Pinpoint the cell where the given text exists, returning its [x, y] midpoint coordinate. 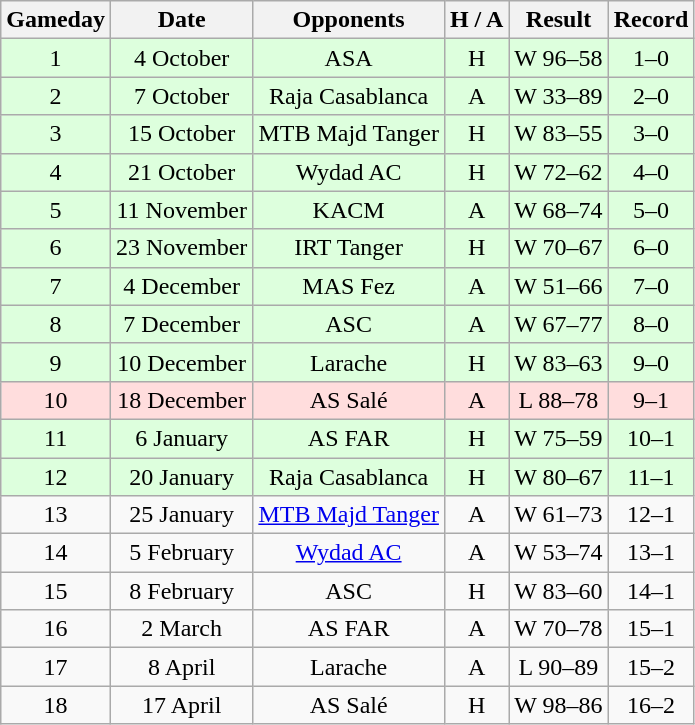
ASA [349, 58]
23 November [181, 248]
10–1 [651, 438]
3–0 [651, 134]
MAS Fez [349, 286]
11 [56, 438]
21 October [181, 172]
13–1 [651, 553]
8–0 [651, 324]
L 90–89 [558, 667]
1–0 [651, 58]
11 November [181, 210]
14 [56, 553]
15 [56, 591]
KACM [349, 210]
6 [56, 248]
W 83–60 [558, 591]
IRT Tanger [349, 248]
W 53–74 [558, 553]
12 [56, 477]
W 83–55 [558, 134]
10 December [181, 362]
15 October [181, 134]
W 96–58 [558, 58]
3 [56, 134]
W 33–89 [558, 96]
7–0 [651, 286]
W 83–63 [558, 362]
2 March [181, 629]
4 October [181, 58]
Gameday [56, 20]
17 April [181, 705]
5 [56, 210]
5–0 [651, 210]
W 68–74 [558, 210]
L 88–78 [558, 400]
8 April [181, 667]
7 [56, 286]
14–1 [651, 591]
Record [651, 20]
7 December [181, 324]
9–1 [651, 400]
7 October [181, 96]
8 [56, 324]
8 February [181, 591]
20 January [181, 477]
4 [56, 172]
W 67–77 [558, 324]
2–0 [651, 96]
16–2 [651, 705]
1 [56, 58]
12–1 [651, 515]
15–1 [651, 629]
15–2 [651, 667]
9 [56, 362]
W 80–67 [558, 477]
W 51–66 [558, 286]
6–0 [651, 248]
10 [56, 400]
4–0 [651, 172]
Date [181, 20]
9–0 [651, 362]
W 70–67 [558, 248]
H / A [476, 20]
W 70–78 [558, 629]
Result [558, 20]
Opponents [349, 20]
18 December [181, 400]
4 December [181, 286]
18 [56, 705]
11–1 [651, 477]
W 61–73 [558, 515]
W 75–59 [558, 438]
13 [56, 515]
6 January [181, 438]
W 98–86 [558, 705]
5 February [181, 553]
16 [56, 629]
2 [56, 96]
25 January [181, 515]
17 [56, 667]
W 72–62 [558, 172]
